Find where the given text appears and provide that cell's center as [x, y] coordinate. 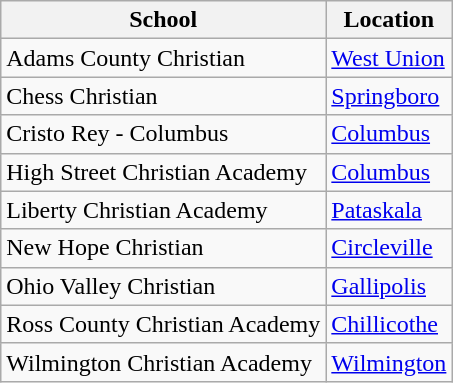
Gallipolis [389, 286]
Springboro [389, 96]
New Hope Christian [164, 248]
West Union [389, 58]
Chess Christian [164, 96]
Pataskala [389, 210]
Ross County Christian Academy [164, 324]
School [164, 20]
Location [389, 20]
Ohio Valley Christian [164, 286]
High Street Christian Academy [164, 172]
Liberty Christian Academy [164, 210]
Chillicothe [389, 324]
Wilmington [389, 362]
Adams County Christian [164, 58]
Wilmington Christian Academy [164, 362]
Cristo Rey - Columbus [164, 134]
Circleville [389, 248]
